Provide the [x, y] coordinate of the cell's center where the given text is located.  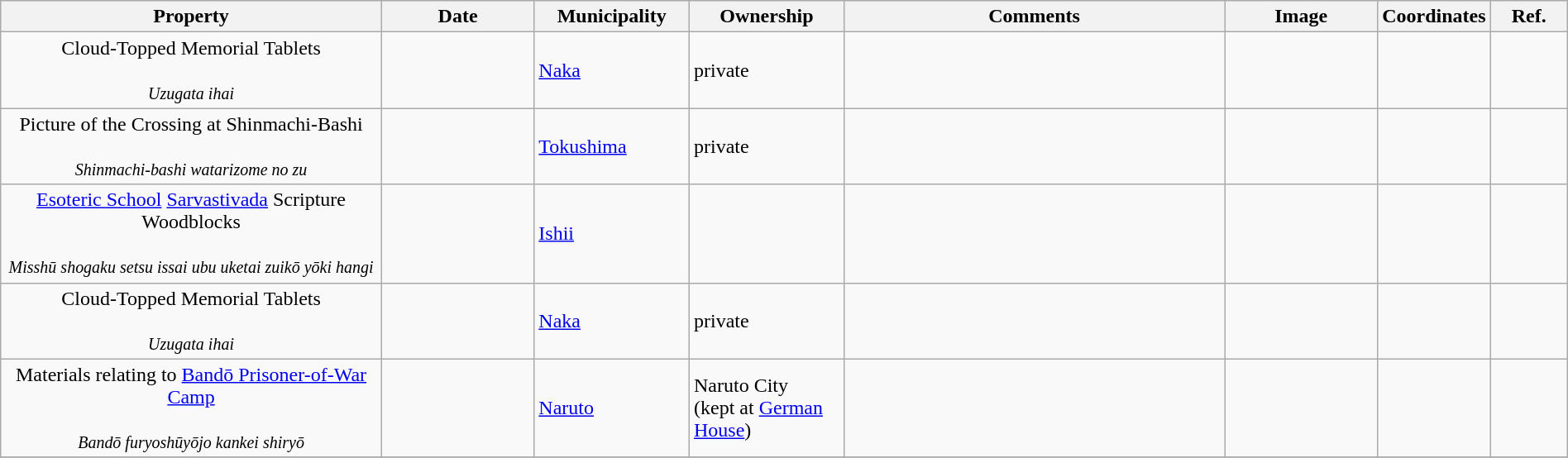
Naruto [612, 408]
Property [192, 17]
Picture of the Crossing at Shinmachi-BashiShinmachi-bashi watarizome no zu [192, 146]
Date [457, 17]
Esoteric School Sarvastivada Scripture WoodblocksMisshū shogaku setsu issai ubu uketai zuikō yōki hangi [192, 233]
Ishii [612, 233]
Ref. [1528, 17]
Materials relating to Bandō Prisoner-of-War CampBandō furyoshūyōjo kankei shiryō [192, 408]
Ownership [766, 17]
Image [1302, 17]
Naruto City(kept at German House) [766, 408]
Coordinates [1434, 17]
Municipality [612, 17]
Tokushima [612, 146]
Comments [1034, 17]
